From the cell containing the given text, extract its center point as (X, Y) coordinate. 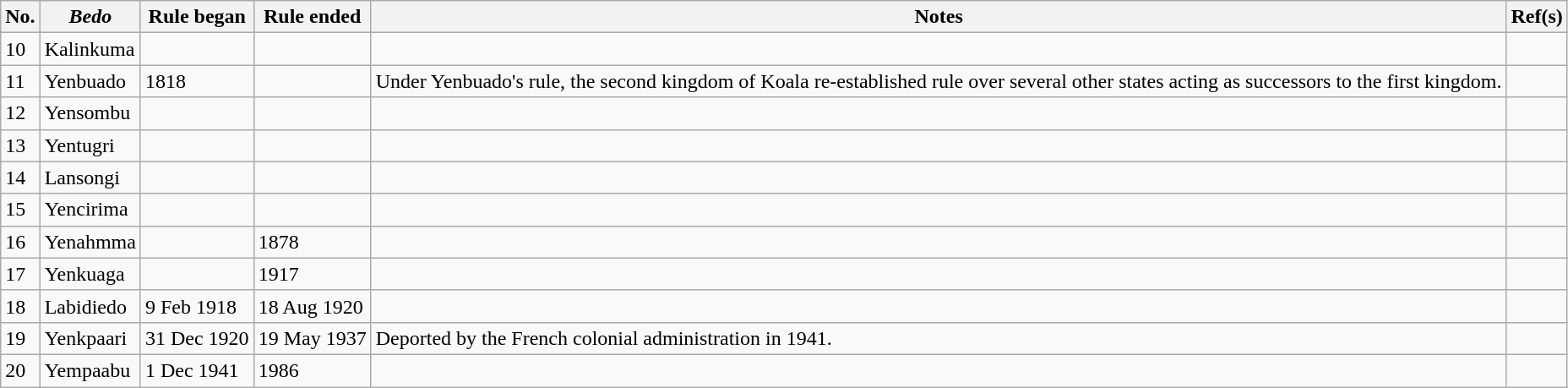
Yempaabu (90, 370)
16 (20, 242)
Yenbuado (90, 81)
14 (20, 178)
1878 (313, 242)
9 Feb 1918 (197, 306)
11 (20, 81)
Yenahmma (90, 242)
20 (20, 370)
No. (20, 17)
1986 (313, 370)
1917 (313, 274)
Labidiedo (90, 306)
Yenkpaari (90, 338)
Bedo (90, 17)
Kalinkuma (90, 49)
18 Aug 1920 (313, 306)
12 (20, 113)
15 (20, 210)
19 May 1937 (313, 338)
18 (20, 306)
19 (20, 338)
Yensombu (90, 113)
Yentugri (90, 145)
Notes (939, 17)
13 (20, 145)
31 Dec 1920 (197, 338)
Rule began (197, 17)
1818 (197, 81)
17 (20, 274)
1 Dec 1941 (197, 370)
Rule ended (313, 17)
Deported by the French colonial administration in 1941. (939, 338)
10 (20, 49)
Yencirima (90, 210)
Yenkuaga (90, 274)
Ref(s) (1537, 17)
Lansongi (90, 178)
Under Yenbuado's rule, the second kingdom of Koala re-established rule over several other states acting as successors to the first kingdom. (939, 81)
